Return [X, Y] of the center of cell containing provided text 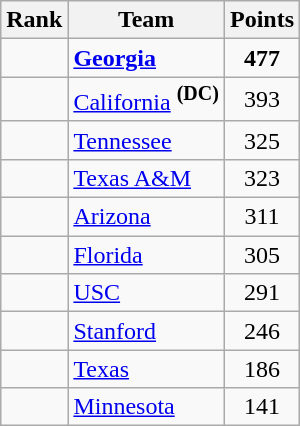
141 [262, 407]
325 [262, 140]
California (DC) [146, 100]
477 [262, 58]
323 [262, 178]
Texas [146, 369]
393 [262, 100]
Texas A&M [146, 178]
Florida [146, 255]
246 [262, 331]
USC [146, 293]
Tennessee [146, 140]
Points [262, 20]
311 [262, 217]
Stanford [146, 331]
Rank [34, 20]
Team [146, 20]
305 [262, 255]
Minnesota [146, 407]
186 [262, 369]
Georgia [146, 58]
291 [262, 293]
Arizona [146, 217]
